Pinpoint the cell where the given text exists, returning its (X, Y) midpoint coordinate. 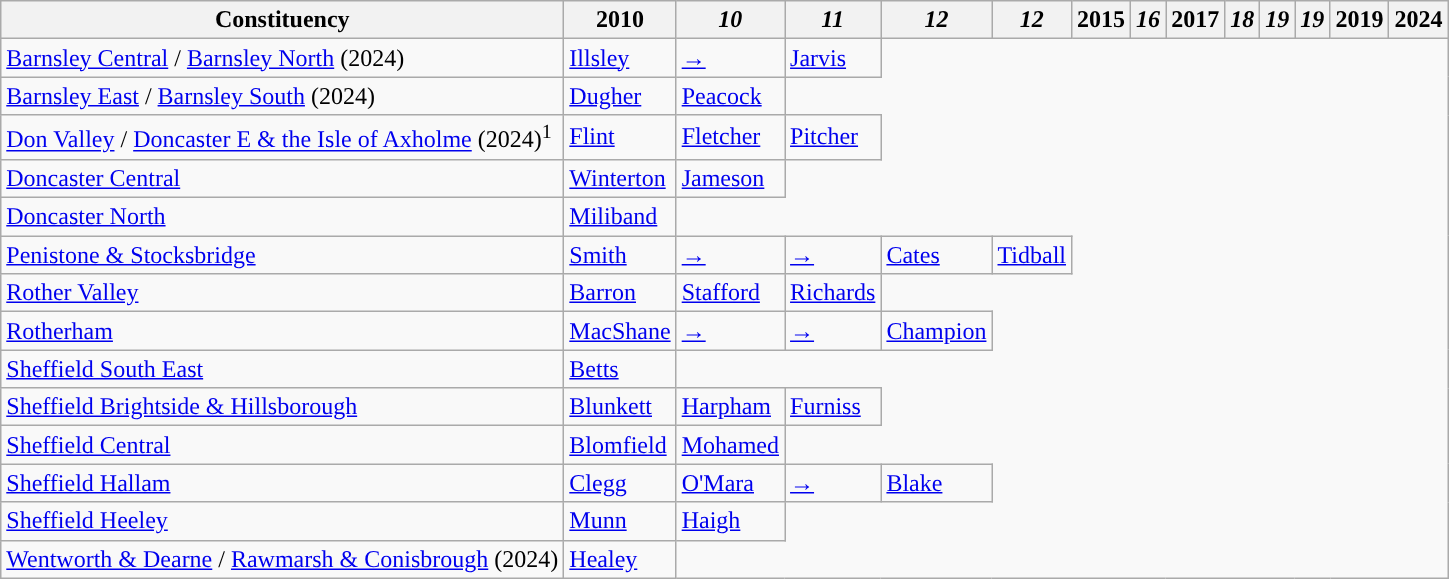
11 (833, 20)
Smith (620, 255)
Illsley (620, 58)
Munn (620, 521)
2024 (1418, 20)
Cates (936, 255)
Richards (833, 293)
Stafford (730, 293)
Rother Valley (282, 293)
Barnsley East / Barnsley South (2024) (282, 96)
Mohamed (730, 445)
Sheffield Hallam (282, 483)
Pitcher (833, 138)
Penistone & Stocksbridge (282, 255)
10 (730, 20)
Blunkett (620, 407)
Sheffield Brightside & Hillsborough (282, 407)
2017 (1196, 20)
2015 (1102, 20)
2019 (1360, 20)
MacShane (620, 331)
Furniss (833, 407)
Champion (936, 331)
Tidball (1032, 255)
Sheffield Central (282, 445)
Miliband (620, 217)
Betts (620, 369)
Sheffield Heeley (282, 521)
Constituency (282, 20)
Blomfield (620, 445)
Harpham (730, 407)
18 (1242, 20)
Doncaster North (282, 217)
Jarvis (833, 58)
Fletcher (730, 138)
O'Mara (730, 483)
Winterton (620, 178)
Jameson (730, 178)
Clegg (620, 483)
Rotherham (282, 331)
Barron (620, 293)
Wentworth & Dearne / Rawmarsh & Conisbrough (2024) (282, 559)
2010 (620, 20)
Haigh (730, 521)
Dugher (620, 96)
Blake (936, 483)
Doncaster Central (282, 178)
Don Valley / Doncaster E & the Isle of Axholme (2024)1 (282, 138)
Healey (620, 559)
Sheffield South East (282, 369)
Peacock (730, 96)
Barnsley Central / Barnsley North (2024) (282, 58)
16 (1148, 20)
Flint (620, 138)
